From the cell containing the given text, extract its center point as (X, Y) coordinate. 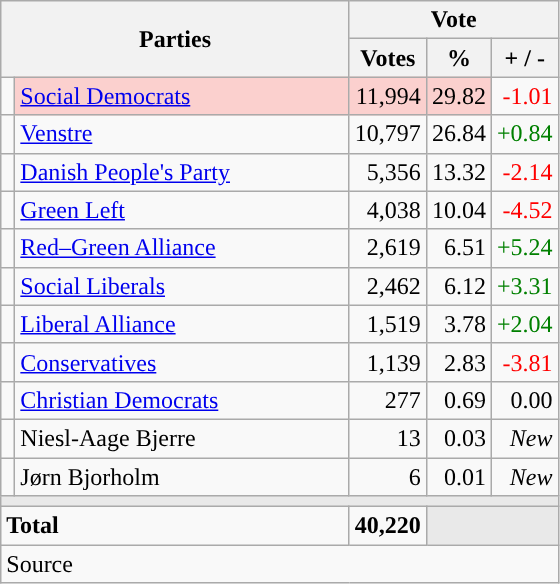
Source (280, 564)
Conservatives (182, 362)
-4.52 (524, 210)
Green Left (182, 210)
Vote (454, 20)
2.83 (458, 362)
Jørn Bjorholm (182, 477)
% (458, 58)
6.12 (458, 286)
1,139 (388, 362)
40,220 (388, 526)
6.51 (458, 248)
13.32 (458, 172)
5,356 (388, 172)
-1.01 (524, 96)
+3.31 (524, 286)
2,619 (388, 248)
Danish People's Party (182, 172)
+5.24 (524, 248)
4,038 (388, 210)
10.04 (458, 210)
+2.04 (524, 324)
1,519 (388, 324)
+ / - (524, 58)
13 (388, 438)
0.01 (458, 477)
-2.14 (524, 172)
29.82 (458, 96)
Red–Green Alliance (182, 248)
Social Liberals (182, 286)
6 (388, 477)
11,994 (388, 96)
Parties (176, 39)
Total (176, 526)
Social Democrats (182, 96)
0.03 (458, 438)
0.69 (458, 400)
Liberal Alliance (182, 324)
3.78 (458, 324)
0.00 (524, 400)
-3.81 (524, 362)
+0.84 (524, 134)
Niesl-Aage Bjerre (182, 438)
Venstre (182, 134)
2,462 (388, 286)
26.84 (458, 134)
277 (388, 400)
Votes (388, 58)
10,797 (388, 134)
Christian Democrats (182, 400)
